Scan for the cell matching the given text and deliver its (X, Y) coordinate at center. 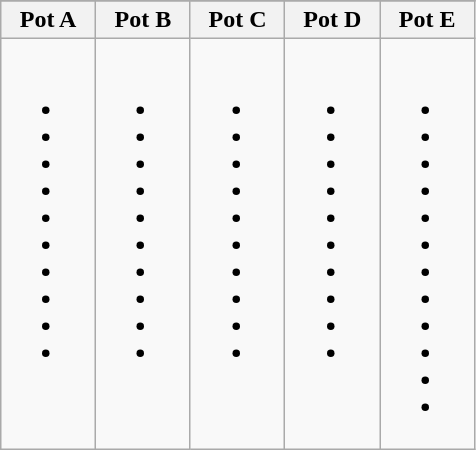
Pot C (238, 20)
Pot E (428, 20)
Pot A (48, 20)
Pot D (332, 20)
Pot B (142, 20)
